Determine the (x, y) coordinate at the center of the cell enclosing the given text.  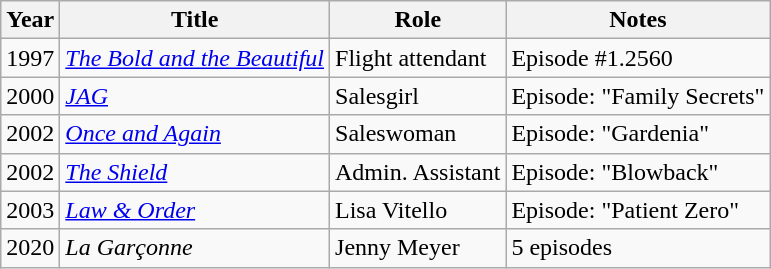
2003 (30, 210)
The Shield (195, 172)
Title (195, 20)
Episode: "Blowback" (638, 172)
Notes (638, 20)
Lisa Vitello (418, 210)
The Bold and the Beautiful (195, 58)
Jenny Meyer (418, 248)
Saleswoman (418, 134)
Role (418, 20)
5 episodes (638, 248)
La Garçonne (195, 248)
Salesgirl (418, 96)
2000 (30, 96)
Law & Order (195, 210)
2020 (30, 248)
1997 (30, 58)
JAG (195, 96)
Once and Again (195, 134)
Year (30, 20)
Admin. Assistant (418, 172)
Episode: "Gardenia" (638, 134)
Flight attendant (418, 58)
Episode: "Family Secrets" (638, 96)
Episode #1.2560 (638, 58)
Episode: "Patient Zero" (638, 210)
